Find where the given text appears and provide that cell's center as (x, y) coordinate. 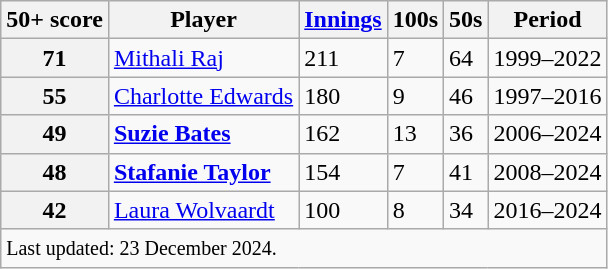
162 (343, 134)
48 (55, 172)
2016–2024 (548, 210)
Mithali Raj (203, 58)
180 (343, 96)
Last updated: 23 December 2024. (304, 248)
50s (466, 20)
50+ score (55, 20)
2006–2024 (548, 134)
36 (466, 134)
71 (55, 58)
Period (548, 20)
Suzie Bates (203, 134)
42 (55, 210)
55 (55, 96)
Charlotte Edwards (203, 96)
154 (343, 172)
1999–2022 (548, 58)
9 (415, 96)
Player (203, 20)
100s (415, 20)
46 (466, 96)
100 (343, 210)
64 (466, 58)
34 (466, 210)
41 (466, 172)
211 (343, 58)
Innings (343, 20)
Stafanie Taylor (203, 172)
2008–2024 (548, 172)
49 (55, 134)
13 (415, 134)
1997–2016 (548, 96)
Laura Wolvaardt (203, 210)
8 (415, 210)
